Return [x, y] of the center of cell containing provided text 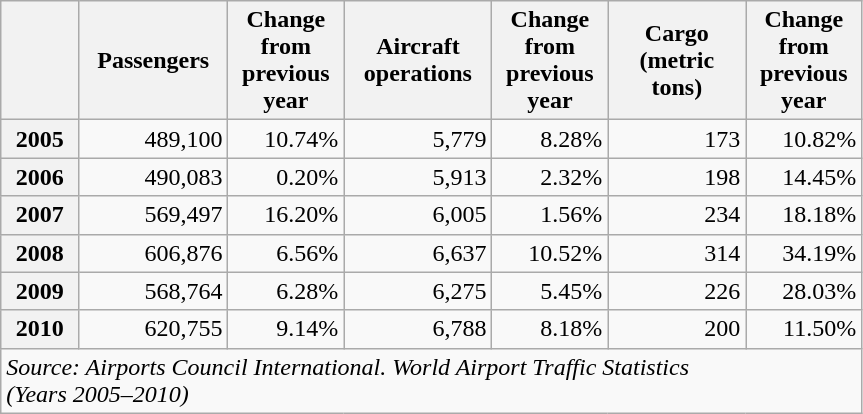
10.82% [804, 139]
606,876 [154, 253]
620,755 [154, 329]
34.19% [804, 253]
6.56% [286, 253]
5,779 [418, 139]
234 [677, 215]
2008 [40, 253]
226 [677, 291]
9.14% [286, 329]
5,913 [418, 177]
Cargo(metric tons) [677, 60]
2005 [40, 139]
18.18% [804, 215]
1.56% [550, 215]
2.32% [550, 177]
14.45% [804, 177]
Source: Airports Council International. World Airport Traffic Statistics(Years 2005–2010) [432, 380]
5.45% [550, 291]
0.20% [286, 177]
16.20% [286, 215]
2006 [40, 177]
173 [677, 139]
2010 [40, 329]
198 [677, 177]
6,275 [418, 291]
569,497 [154, 215]
Aircraft operations [418, 60]
2007 [40, 215]
490,083 [154, 177]
28.03% [804, 291]
11.50% [804, 329]
10.74% [286, 139]
489,100 [154, 139]
6,005 [418, 215]
314 [677, 253]
6,788 [418, 329]
Passengers [154, 60]
568,764 [154, 291]
10.52% [550, 253]
6.28% [286, 291]
8.18% [550, 329]
200 [677, 329]
8.28% [550, 139]
2009 [40, 291]
6,637 [418, 253]
